Output the (X, Y) coordinate of the center of the cell containing the given text.  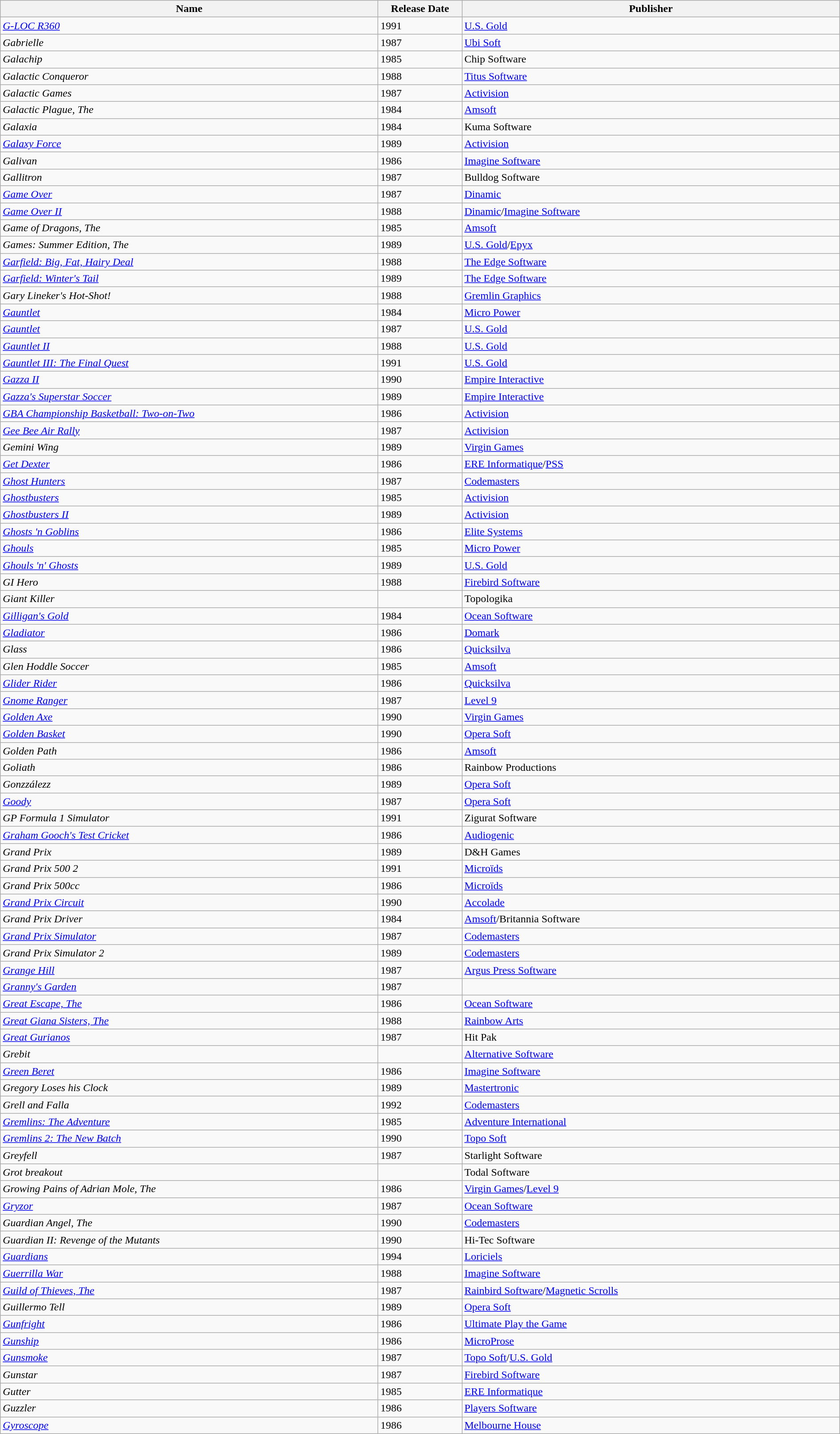
Grell and Falla (190, 1105)
Kuma Software (651, 127)
D&H Games (651, 852)
Goliath (190, 768)
Greyfell (190, 1155)
Ghosts 'n Goblins (190, 532)
Glass (190, 649)
Gary Lineker's Hot-Shot! (190, 295)
Granny's Garden (190, 987)
Adventure International (651, 1122)
Galachip (190, 59)
Hit Pak (651, 1038)
Grand Prix Driver (190, 919)
Grebit (190, 1054)
Game Over (190, 194)
Giant Killer (190, 599)
Gyroscope (190, 1425)
Gabrielle (190, 43)
Galactic Plague, The (190, 110)
Players Software (651, 1408)
Alternative Software (651, 1054)
Release Date (420, 9)
Argus Press Software (651, 970)
Ultimate Play the Game (651, 1324)
Chip Software (651, 59)
Gutter (190, 1391)
Dinamic (651, 194)
Mastertronic (651, 1088)
Ghost Hunters (190, 481)
Ghostbusters II (190, 515)
Titus Software (651, 76)
Garfield: Big, Fat, Hairy Deal (190, 262)
Gauntlet II (190, 346)
Guillermo Tell (190, 1307)
Game of Dragons, The (190, 228)
Melbourne House (651, 1425)
Level 9 (651, 700)
Ubi Soft (651, 43)
Gryzor (190, 1206)
Amsoft/Britannia Software (651, 919)
Grand Prix Simulator 2 (190, 953)
Garfield: Winter's Tail (190, 279)
Gremlins: The Adventure (190, 1122)
Galactic Games (190, 93)
Name (190, 9)
Gnome Ranger (190, 700)
Ghouls 'n' Ghosts (190, 565)
Starlight Software (651, 1155)
Gazza's Superstar Soccer (190, 396)
Rainbird Software/Magnetic Scrolls (651, 1290)
Green Beret (190, 1071)
Grand Prix Circuit (190, 902)
Great Escape, The (190, 1003)
Gremlin Graphics (651, 295)
Galaxia (190, 127)
Grot breakout (190, 1172)
Graham Gooch's Test Cricket (190, 835)
Gilligan's Gold (190, 616)
Grand Prix 500 2 (190, 869)
Growing Pains of Adrian Mole, The (190, 1189)
Gregory Loses his Clock (190, 1088)
Goody (190, 801)
Accolade (651, 902)
Grange Hill (190, 970)
Loriciels (651, 1256)
Rainbow Arts (651, 1020)
Galactic Conqueror (190, 76)
Grand Prix (190, 852)
Gladiator (190, 633)
Gauntlet III: The Final Quest (190, 363)
ERE Informatique (651, 1391)
Golden Path (190, 751)
Grand Prix Simulator (190, 936)
Audiogenic (651, 835)
Gunfright (190, 1324)
Gallitron (190, 177)
Galivan (190, 160)
Topologika (651, 599)
Great Gurianos (190, 1038)
Guerrilla War (190, 1273)
Ghouls (190, 548)
Gazza II (190, 380)
Rainbow Productions (651, 768)
Gemini Wing (190, 447)
1992 (420, 1105)
Todal Software (651, 1172)
Gonzzálezz (190, 785)
Games: Summer Edition, The (190, 245)
Ghostbusters (190, 498)
Guardians (190, 1256)
MicroProse (651, 1341)
GBA Championship Basketball: Two-on-Two (190, 413)
Game Over II (190, 211)
GI Hero (190, 582)
Get Dexter (190, 464)
1994 (420, 1256)
Zigurat Software (651, 818)
Glen Hoddle Soccer (190, 666)
Guardian Angel, The (190, 1223)
Guardian II: Revenge of the Mutants (190, 1240)
Gunship (190, 1341)
Guzzler (190, 1408)
Topo Soft (651, 1139)
Guild of Thieves, The (190, 1290)
Great Giana Sisters, The (190, 1020)
Elite Systems (651, 532)
Galaxy Force (190, 144)
Gremlins 2: The New Batch (190, 1139)
Hi-Tec Software (651, 1240)
Topo Soft/U.S. Gold (651, 1358)
Gunstar (190, 1375)
Golden Basket (190, 734)
Publisher (651, 9)
ERE Informatique/PSS (651, 464)
Golden Axe (190, 717)
GP Formula 1 Simulator (190, 818)
G-LOC R360 (190, 26)
Gunsmoke (190, 1358)
Bulldog Software (651, 177)
Grand Prix 500cc (190, 886)
Dinamic/Imagine Software (651, 211)
Glider Rider (190, 683)
U.S. Gold/Epyx (651, 245)
Gee Bee Air Rally (190, 430)
Virgin Games/Level 9 (651, 1189)
Domark (651, 633)
